Output the (X, Y) coordinate of the center of the cell containing the given text.  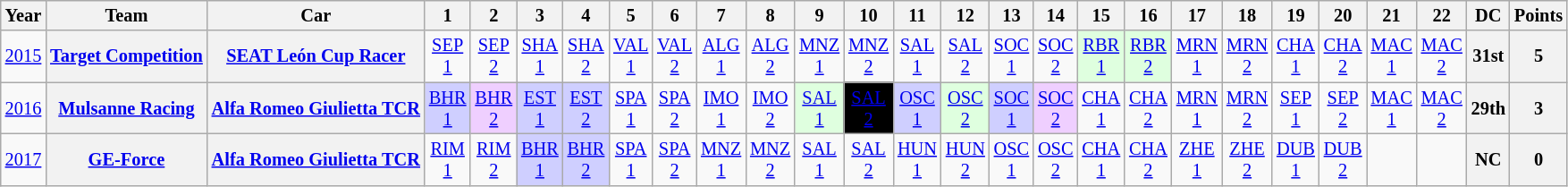
4 (586, 15)
ZHE2 (1247, 159)
RBR1 (1101, 56)
19 (1296, 15)
18 (1247, 15)
11 (917, 15)
VAL1 (631, 56)
EST1 (540, 108)
10 (869, 15)
NC (1488, 159)
29th (1488, 108)
7 (721, 15)
Target Competition (127, 56)
ALG1 (721, 56)
13 (1012, 15)
2017 (23, 159)
0 (1538, 159)
IMO1 (721, 108)
2 (493, 15)
Mulsanne Racing (127, 108)
Year (23, 15)
2015 (23, 56)
12 (965, 15)
17 (1197, 15)
Car (316, 15)
1 (448, 15)
SEAT León Cup Racer (316, 56)
ALG2 (771, 56)
GE-Force (127, 159)
2016 (23, 108)
31st (1488, 56)
HUN1 (917, 159)
HUN2 (965, 159)
22 (1442, 15)
VAL2 (674, 56)
DC (1488, 15)
20 (1343, 15)
Team (127, 15)
RBR2 (1148, 56)
DUB2 (1343, 159)
6 (674, 15)
EST2 (586, 108)
15 (1101, 15)
RIM1 (448, 159)
RIM2 (493, 159)
SHA1 (540, 56)
9 (819, 15)
21 (1391, 15)
8 (771, 15)
14 (1055, 15)
SHA2 (586, 56)
IMO2 (771, 108)
ZHE1 (1197, 159)
16 (1148, 15)
Points (1538, 15)
DUB1 (1296, 159)
